Determine the (X, Y) coordinate at the center of the cell enclosing the given text.  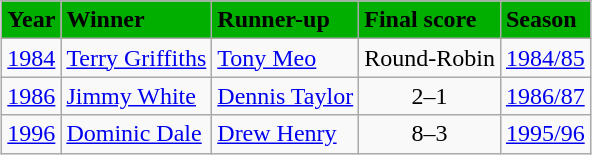
Drew Henry (286, 134)
Final score (430, 20)
1984/85 (545, 58)
1995/96 (545, 134)
1996 (32, 134)
Jimmy White (136, 96)
Round-Robin (430, 58)
Dominic Dale (136, 134)
Year (32, 20)
Winner (136, 20)
Dennis Taylor (286, 96)
1986 (32, 96)
Terry Griffiths (136, 58)
8–3 (430, 134)
1986/87 (545, 96)
2–1 (430, 96)
Tony Meo (286, 58)
1984 (32, 58)
Season (545, 20)
Runner-up (286, 20)
